Pinpoint the cell where the given text exists, returning its [x, y] midpoint coordinate. 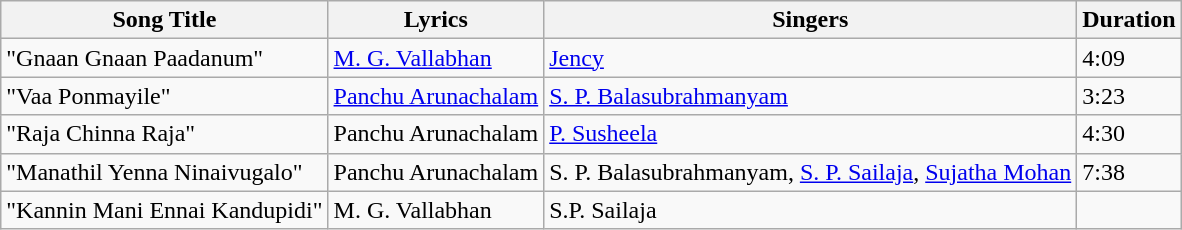
"Raja Chinna Raja" [164, 134]
Singers [810, 20]
S. P. Balasubrahmanyam [810, 96]
4:30 [1129, 134]
"Gnaan Gnaan Paadanum" [164, 58]
P. Susheela [810, 134]
Jency [810, 58]
Lyrics [436, 20]
S.P. Sailaja [810, 210]
3:23 [1129, 96]
4:09 [1129, 58]
"Vaa Ponmayile" [164, 96]
Duration [1129, 20]
S. P. Balasubrahmanyam, S. P. Sailaja, Sujatha Mohan [810, 172]
7:38 [1129, 172]
Song Title [164, 20]
"Manathil Yenna Ninaivugalo" [164, 172]
"Kannin Mani Ennai Kandupidi" [164, 210]
